Identify which cell holds the provided text, then report its (x, y) central coordinate. 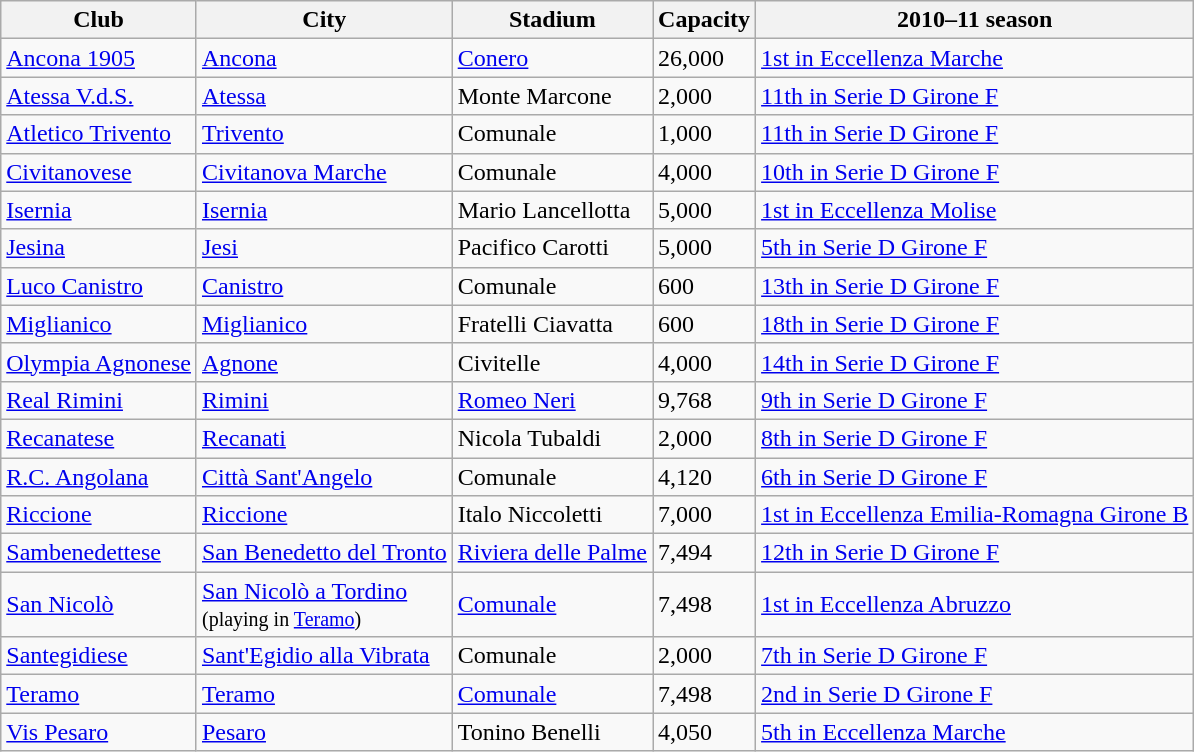
Recanatese (99, 438)
2010–11 season (975, 20)
City (324, 20)
Ancona (324, 58)
Jesina (99, 248)
7,000 (704, 515)
R.C. Angolana (99, 477)
Jesi (324, 248)
Canistro (324, 286)
San Nicolò a Tordino(playing in Teramo) (324, 604)
1st in Eccellenza Molise (975, 210)
Atessa (324, 96)
San Benedetto del Tronto (324, 553)
Olympia Agnonese (99, 362)
Real Rimini (99, 400)
Civitanovese (99, 172)
Fratelli Ciavatta (552, 324)
18th in Serie D Girone F (975, 324)
5th in Serie D Girone F (975, 248)
14th in Serie D Girone F (975, 362)
7th in Serie D Girone F (975, 656)
Agnone (324, 362)
13th in Serie D Girone F (975, 286)
10th in Serie D Girone F (975, 172)
Tonino Benelli (552, 732)
26,000 (704, 58)
Mario Lancellotta (552, 210)
Pacifico Carotti (552, 248)
12th in Serie D Girone F (975, 553)
Atletico Trivento (99, 134)
Sant'Egidio alla Vibrata (324, 656)
Trivento (324, 134)
Monte Marcone (552, 96)
Sambenedettese (99, 553)
Civitanova Marche (324, 172)
San Nicolò (99, 604)
Atessa V.d.S. (99, 96)
1st in Eccellenza Abruzzo (975, 604)
1st in Eccellenza Emilia-Romagna Girone B (975, 515)
Vis Pesaro (99, 732)
6th in Serie D Girone F (975, 477)
1,000 (704, 134)
Recanati (324, 438)
Riviera delle Palme (552, 553)
9,768 (704, 400)
Rimini (324, 400)
4,120 (704, 477)
Città Sant'Angelo (324, 477)
Stadium (552, 20)
Nicola Tubaldi (552, 438)
5th in Eccellenza Marche (975, 732)
7,494 (704, 553)
Pesaro (324, 732)
Luco Canistro (99, 286)
4,050 (704, 732)
Ancona 1905 (99, 58)
9th in Serie D Girone F (975, 400)
1st in Eccellenza Marche (975, 58)
Club (99, 20)
Conero (552, 58)
2nd in Serie D Girone F (975, 694)
Italo Niccoletti (552, 515)
Capacity (704, 20)
Santegidiese (99, 656)
8th in Serie D Girone F (975, 438)
Romeo Neri (552, 400)
Civitelle (552, 362)
